Output the (x, y) coordinate of the center of the cell containing the given text.  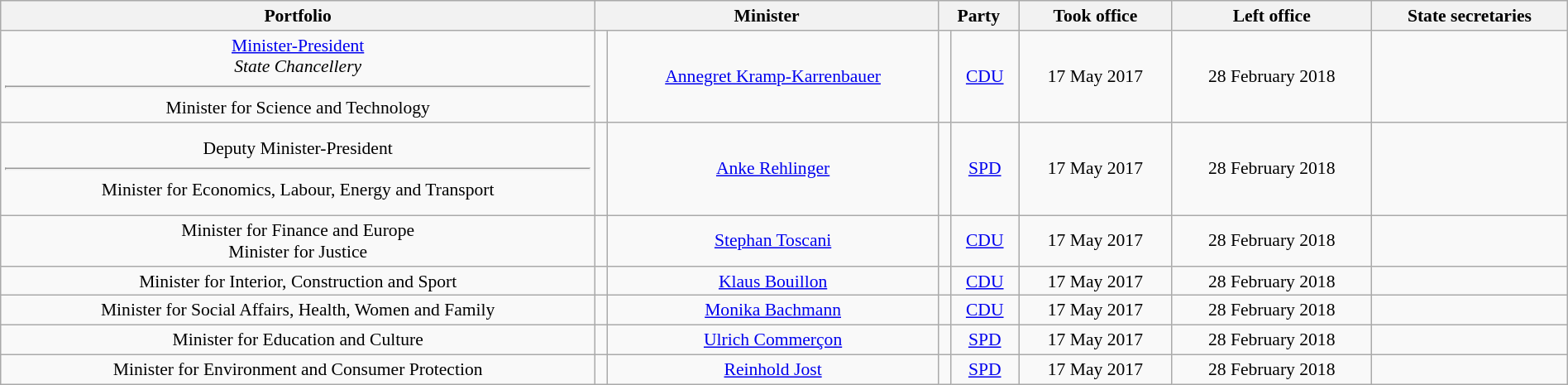
Annegret Kramp-Karrenbauer (773, 76)
Minister for Environment and Consumer Protection (298, 369)
Ulrich Commerçon (773, 340)
Minister for Social Affairs, Health, Women and Family (298, 310)
Anke Rehlinger (773, 169)
Stephan Toscani (773, 240)
Klaus Bouillon (773, 282)
Portfolio (298, 16)
State secretaries (1470, 16)
Deputy Minister-PresidentMinister for Economics, Labour, Energy and Transport (298, 169)
Minister-PresidentState ChancelleryMinister for Science and Technology (298, 76)
Minister for Interior, Construction and Sport (298, 282)
Monika Bachmann (773, 310)
Party (979, 16)
Took office (1095, 16)
Minister (767, 16)
Reinhold Jost (773, 369)
Left office (1272, 16)
Minister for Finance and EuropeMinister for Justice (298, 240)
Minister for Education and Culture (298, 340)
